Identify which cell holds the provided text, then report its (x, y) central coordinate. 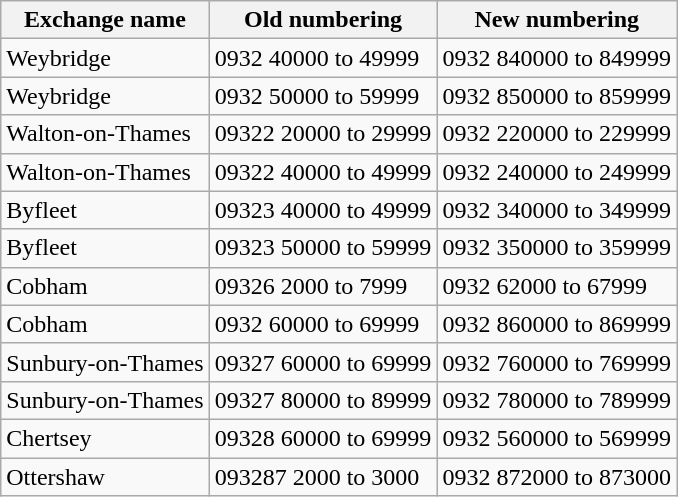
09327 60000 to 69999 (323, 362)
0932 780000 to 789999 (557, 400)
0932 872000 to 873000 (557, 477)
0932 860000 to 869999 (557, 324)
09322 40000 to 49999 (323, 172)
Exchange name (105, 20)
09323 40000 to 49999 (323, 210)
0932 240000 to 249999 (557, 172)
0932 220000 to 229999 (557, 134)
0932 760000 to 769999 (557, 362)
09327 80000 to 89999 (323, 400)
Chertsey (105, 438)
0932 60000 to 69999 (323, 324)
0932 350000 to 359999 (557, 248)
0932 340000 to 349999 (557, 210)
New numbering (557, 20)
0932 840000 to 849999 (557, 58)
09326 2000 to 7999 (323, 286)
Ottershaw (105, 477)
09322 20000 to 29999 (323, 134)
0932 850000 to 859999 (557, 96)
0932 50000 to 59999 (323, 96)
0932 62000 to 67999 (557, 286)
0932 560000 to 569999 (557, 438)
09328 60000 to 69999 (323, 438)
0932 40000 to 49999 (323, 58)
09323 50000 to 59999 (323, 248)
Old numbering (323, 20)
093287 2000 to 3000 (323, 477)
